Extract the (x, y) coordinate from the center of the cell holding the provided text.  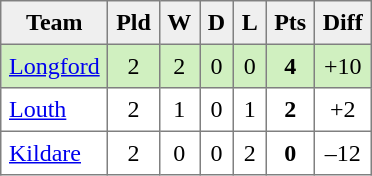
Team (54, 23)
D (217, 23)
Pts (290, 23)
W (179, 23)
+10 (342, 66)
Louth (54, 110)
4 (290, 66)
Kildare (54, 153)
Longford (54, 66)
–12 (342, 153)
Diff (342, 23)
+2 (342, 110)
Pld (134, 23)
L (250, 23)
